Output the (x, y) coordinate of the center of the cell containing the given text.  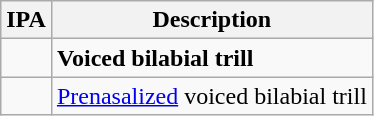
IPA (26, 20)
Prenasalized voiced bilabial trill (212, 96)
Voiced bilabial trill (212, 58)
Description (212, 20)
